Scan for the cell matching the given text and deliver its (X, Y) coordinate at center. 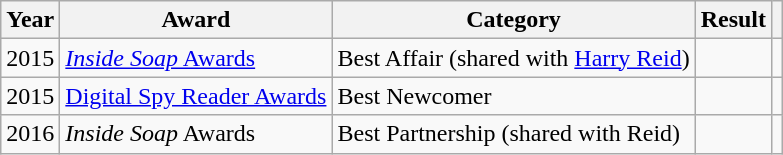
Year (30, 20)
Best Partnership (shared with Reid) (514, 134)
Best Affair (shared with Harry Reid) (514, 58)
Digital Spy Reader Awards (196, 96)
2016 (30, 134)
Award (196, 20)
Best Newcomer (514, 96)
Result (733, 20)
Category (514, 20)
